For the text-containing cell, return its midpoint in [x, y] coordinate format. 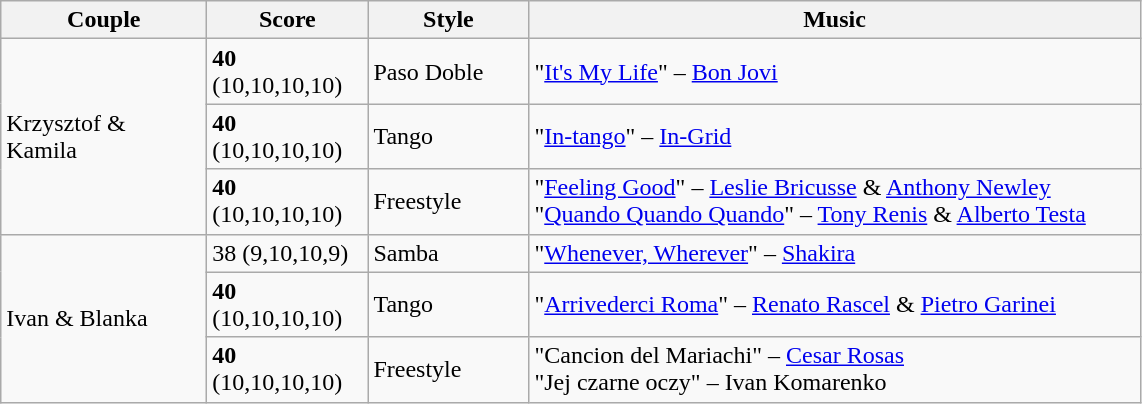
"In-tango" – In-Grid [834, 136]
Style [448, 20]
"It's My Life" – Bon Jovi [834, 72]
Krzysztof & Kamila [104, 136]
Samba [448, 253]
"Arrivederci Roma" – Renato Rascel & Pietro Garinei [834, 304]
"Whenever, Wherever" – Shakira [834, 253]
"Feeling Good" – Leslie Bricusse & Anthony Newley "Quando Quando Quando" – Tony Renis & Alberto Testa [834, 202]
Music [834, 20]
"Cancion del Mariachi" – Cesar Rosas "Jej czarne oczy" – Ivan Komarenko [834, 370]
Ivan & Blanka [104, 318]
38 (9,10,10,9) [288, 253]
Paso Doble [448, 72]
Score [288, 20]
Couple [104, 20]
